Locate the cell with the specified text and output its (X, Y) center coordinate. 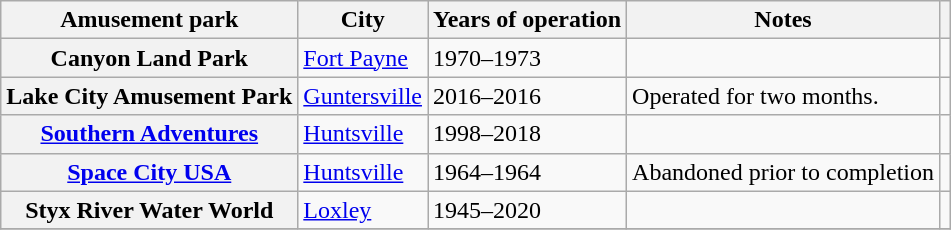
1964–1964 (528, 172)
Fort Payne (363, 58)
Years of operation (528, 20)
City (363, 20)
2016–2016 (528, 96)
1945–2020 (528, 210)
Abandoned prior to completion (784, 172)
1998–2018 (528, 134)
Notes (784, 20)
Lake City Amusement Park (150, 96)
Styx River Water World (150, 210)
Operated for two months. (784, 96)
Space City USA (150, 172)
Guntersville (363, 96)
Canyon Land Park (150, 58)
Amusement park (150, 20)
1970–1973 (528, 58)
Southern Adventures (150, 134)
Loxley (363, 210)
